For the text-containing cell, return its midpoint in [X, Y] coordinate format. 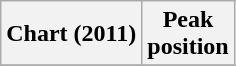
Chart (2011) [72, 34]
Peakposition [188, 34]
